Find where the given text appears and provide that cell's center as (x, y) coordinate. 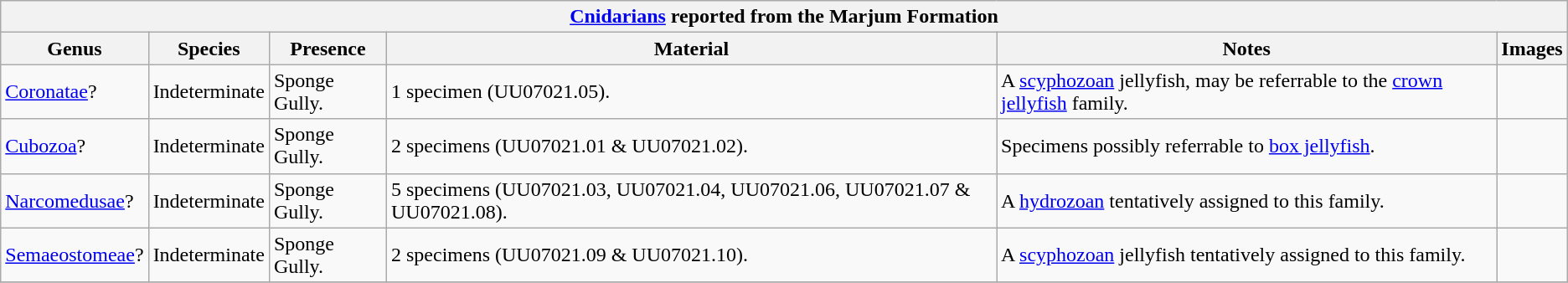
Cnidarians reported from the Marjum Formation (784, 17)
A hydrozoan tentatively assigned to this family. (1246, 201)
1 specimen (UU07021.05). (691, 92)
2 specimens (UU07021.01 & UU07021.02). (691, 146)
Coronatae? (75, 92)
Genus (75, 49)
A scyphozoan jellyfish, may be referrable to the crown jellyfish family. (1246, 92)
Cubozoa? (75, 146)
Images (1532, 49)
2 specimens (UU07021.09 & UU07021.10). (691, 255)
5 specimens (UU07021.03, UU07021.04, UU07021.06, UU07021.07 & UU07021.08). (691, 201)
Narcomedusae? (75, 201)
Presence (328, 49)
Specimens possibly referrable to box jellyfish. (1246, 146)
Material (691, 49)
Semaeostomeae? (75, 255)
A scyphozoan jellyfish tentatively assigned to this family. (1246, 255)
Notes (1246, 49)
Species (209, 49)
